Detect which cell encompasses the target text, then output its [X, Y] center coordinate. 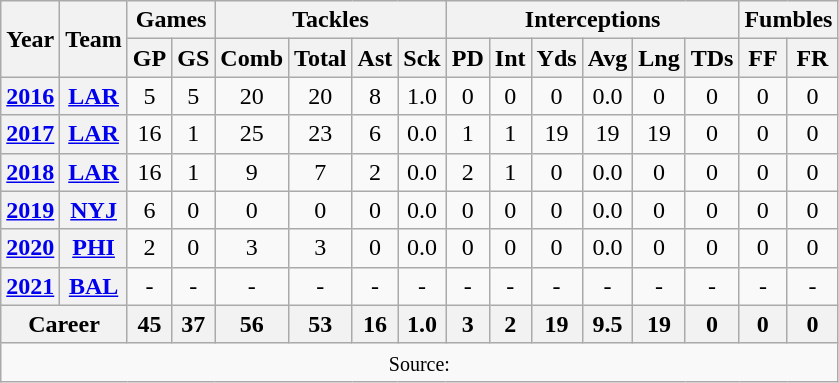
23 [321, 134]
9.5 [608, 324]
Year [30, 39]
Int [510, 58]
TDs [712, 58]
GP [149, 58]
25 [252, 134]
FR [812, 58]
PHI [94, 248]
Ast [375, 58]
2021 [30, 286]
Sck [422, 58]
2019 [30, 210]
Games [170, 20]
BAL [94, 286]
Team [94, 39]
Total [321, 58]
2016 [30, 96]
2017 [30, 134]
NYJ [94, 210]
2020 [30, 248]
45 [149, 324]
FF [763, 58]
53 [321, 324]
Fumbles [788, 20]
PD [468, 58]
GS [194, 58]
Yds [556, 58]
Source: [420, 362]
Tackles [330, 20]
7 [321, 172]
8 [375, 96]
9 [252, 172]
2018 [30, 172]
Avg [608, 58]
Career [64, 324]
Interceptions [592, 20]
Comb [252, 58]
Lng [659, 58]
56 [252, 324]
37 [194, 324]
